Provide the [X, Y] coordinate of the cell's center where the given text is located.  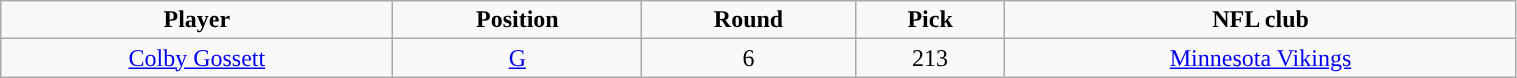
6 [749, 58]
Pick [930, 20]
G [518, 58]
Position [518, 20]
Round [749, 20]
213 [930, 58]
NFL club [1260, 20]
Colby Gossett [197, 58]
Minnesota Vikings [1260, 58]
Player [197, 20]
